Search for the cell housing the specified text and yield its [X, Y] center coordinate. 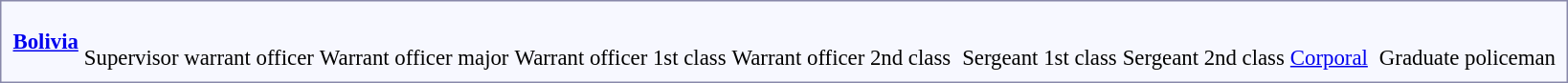
Supervisor warrant officer [199, 44]
Bolivia [46, 42]
Corporal [1329, 44]
Warrant officer major [414, 44]
Warrant officer 2nd class [841, 44]
Graduate policeman [1467, 44]
Warrant officer 1st class [620, 44]
Sergeant 1st class [1040, 44]
Sergeant 2nd class [1203, 44]
